Identify which cell holds the provided text, then report its [X, Y] central coordinate. 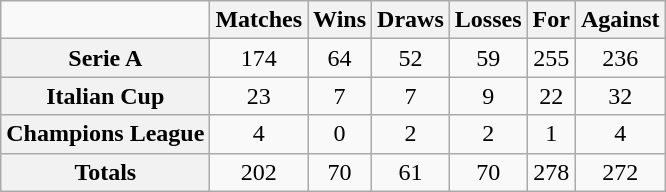
32 [620, 96]
Against [620, 20]
Serie A [106, 58]
255 [551, 58]
Wins [340, 20]
1 [551, 134]
61 [411, 172]
0 [340, 134]
Draws [411, 20]
Losses [488, 20]
Champions League [106, 134]
272 [620, 172]
9 [488, 96]
22 [551, 96]
278 [551, 172]
174 [259, 58]
64 [340, 58]
59 [488, 58]
Totals [106, 172]
Italian Cup [106, 96]
236 [620, 58]
For [551, 20]
23 [259, 96]
Matches [259, 20]
52 [411, 58]
202 [259, 172]
